Identify which cell holds the provided text, then report its [x, y] central coordinate. 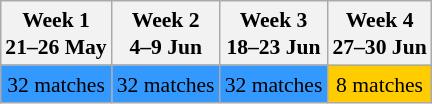
Week 24–9 Jun [166, 33]
8 matches [379, 84]
Week 427–30 Jun [379, 33]
Week 121–26 May [56, 33]
Week 318–23 Jun [274, 33]
